Return [x, y] of the center of cell containing provided text 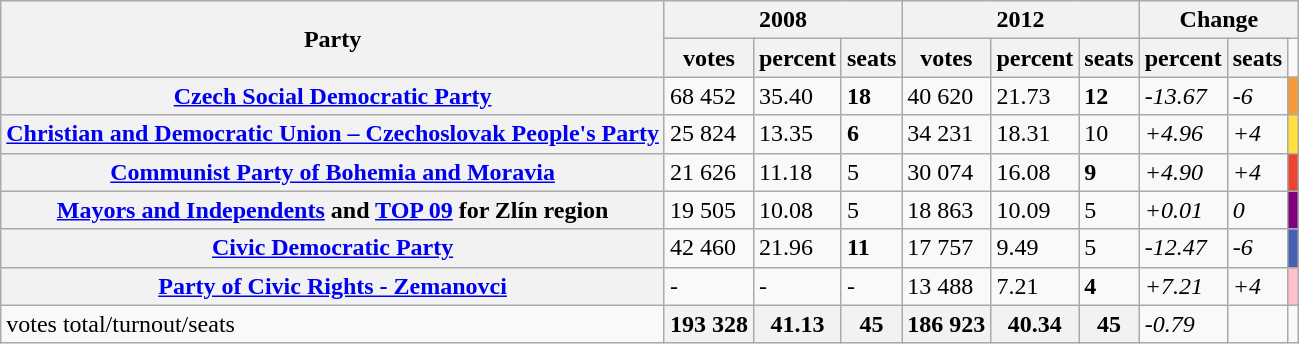
11.18 [797, 172]
Party [333, 39]
2012 [1020, 20]
21.96 [797, 248]
Communist Party of Bohemia and Moravia [333, 172]
21.73 [1035, 96]
16.08 [1035, 172]
-12.47 [1183, 248]
30 074 [946, 172]
40 620 [946, 96]
19 505 [708, 210]
7.21 [1035, 286]
11 [871, 248]
186 923 [946, 324]
34 231 [946, 134]
13 488 [946, 286]
25 824 [708, 134]
+4.90 [1183, 172]
18.31 [1035, 134]
4 [1109, 286]
9 [1109, 172]
votes total/turnout/seats [333, 324]
Mayors and Independents and TOP 09 for Zlín region [333, 210]
Party of Civic Rights - Zemanovci [333, 286]
10 [1109, 134]
10.08 [797, 210]
+0.01 [1183, 210]
12 [1109, 96]
-13.67 [1183, 96]
Czech Social Democratic Party [333, 96]
Change [1218, 20]
40.34 [1035, 324]
18 863 [946, 210]
68 452 [708, 96]
Civic Democratic Party [333, 248]
42 460 [708, 248]
-0.79 [1183, 324]
17 757 [946, 248]
10.09 [1035, 210]
193 328 [708, 324]
+4.96 [1183, 134]
18 [871, 96]
6 [871, 134]
9.49 [1035, 248]
Christian and Democratic Union – Czechoslovak People's Party [333, 134]
2008 [782, 20]
21 626 [708, 172]
0 [1257, 210]
13.35 [797, 134]
+7.21 [1183, 286]
41.13 [797, 324]
35.40 [797, 96]
